Return (X, Y) of the center of cell containing provided text 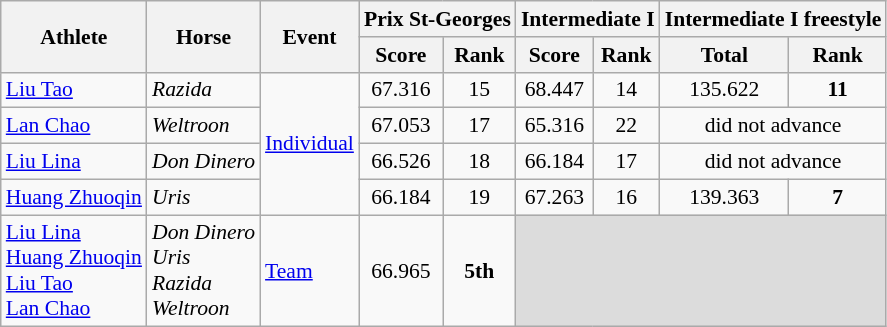
5th (480, 271)
Individual (310, 143)
Don DineroUrisRazidaWeltroon (204, 271)
67.053 (401, 126)
Intermediate I (588, 19)
16 (626, 197)
Liu LinaHuang ZhuoqinLiu TaoLan Chao (74, 271)
67.263 (554, 197)
19 (480, 197)
Team (310, 271)
139.363 (724, 197)
Razida (204, 90)
Intermediate I freestyle (774, 19)
Uris (204, 197)
14 (626, 90)
Athlete (74, 36)
135.622 (724, 90)
66.526 (401, 162)
65.316 (554, 126)
15 (480, 90)
Don Dinero (204, 162)
Weltroon (204, 126)
Prix St-Georges (438, 19)
Lan Chao (74, 126)
Event (310, 36)
22 (626, 126)
7 (838, 197)
Horse (204, 36)
66.965 (401, 271)
Liu Lina (74, 162)
Liu Tao (74, 90)
18 (480, 162)
Huang Zhuoqin (74, 197)
Total (724, 55)
68.447 (554, 90)
67.316 (401, 90)
11 (838, 90)
